Determine the [X, Y] coordinate at the center of the cell enclosing the given text.  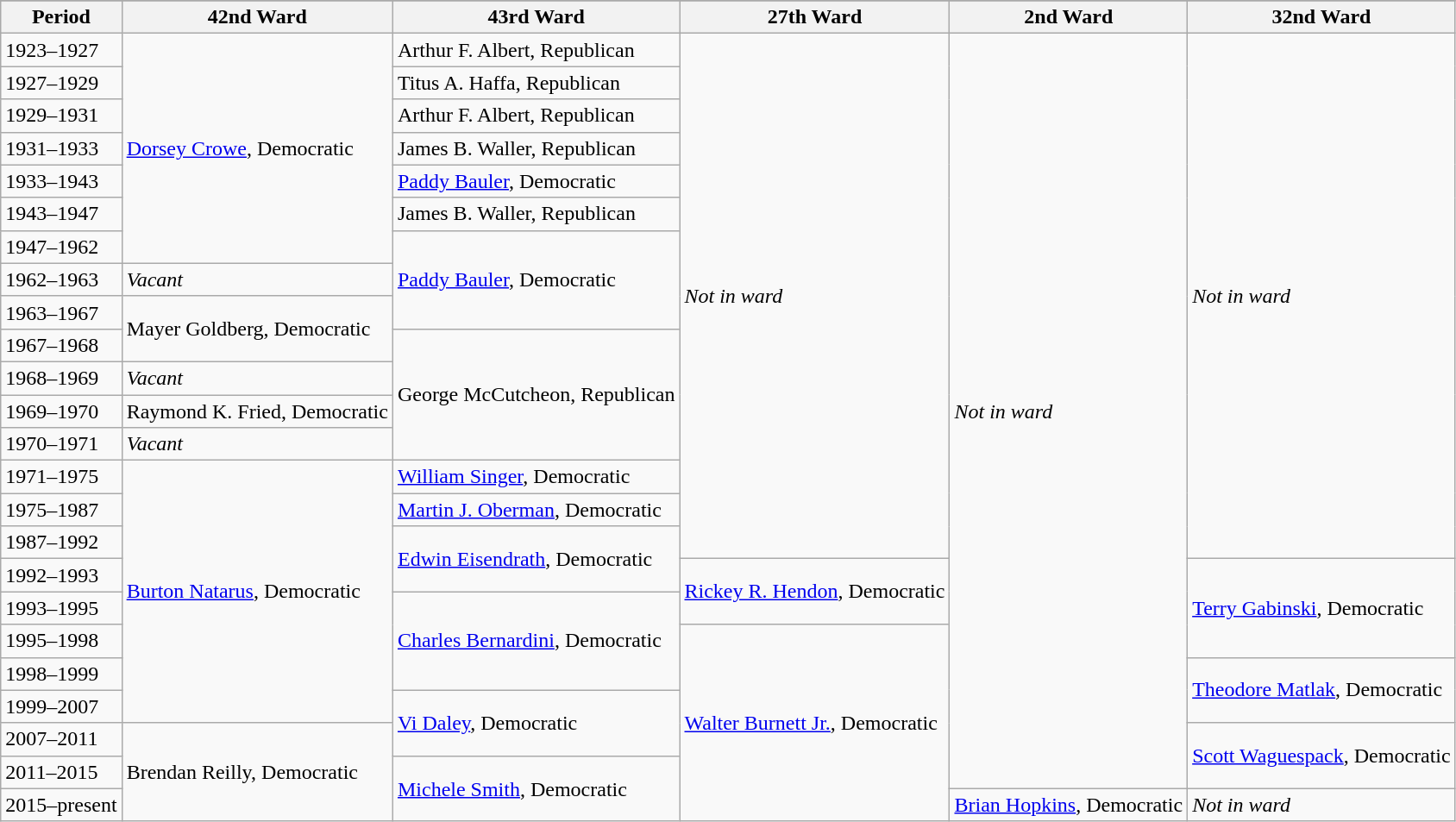
Raymond K. Fried, Democratic [257, 411]
2015–present [61, 805]
William Singer, Democratic [537, 477]
Mayer Goldberg, Democratic [257, 329]
Martin J. Oberman, Democratic [537, 510]
1987–1992 [61, 543]
1992–1993 [61, 575]
Brendan Reilly, Democratic [257, 772]
1999–2007 [61, 706]
1947–1962 [61, 247]
Period [61, 17]
Walter Burnett Jr., Democratic [814, 723]
Charles Bernardini, Democratic [537, 641]
1927–1929 [61, 83]
1971–1975 [61, 477]
1929–1931 [61, 116]
1993–1995 [61, 608]
1968–1969 [61, 378]
Dorsey Crowe, Democratic [257, 148]
George McCutcheon, Republican [537, 394]
Vi Daley, Democratic [537, 723]
2007–2011 [61, 739]
Brian Hopkins, Democratic [1069, 805]
1933–1943 [61, 181]
27th Ward [814, 17]
1975–1987 [61, 510]
32nd Ward [1321, 17]
2nd Ward [1069, 17]
43rd Ward [537, 17]
2011–2015 [61, 772]
1943–1947 [61, 214]
1995–1998 [61, 641]
Burton Natarus, Democratic [257, 592]
1998–1999 [61, 674]
Michele Smith, Democratic [537, 788]
1963–1967 [61, 312]
Terry Gabinski, Democratic [1321, 608]
Rickey R. Hendon, Democratic [814, 592]
42nd Ward [257, 17]
Titus A. Haffa, Republican [537, 83]
1967–1968 [61, 345]
Theodore Matlak, Democratic [1321, 690]
1962–1963 [61, 279]
1970–1971 [61, 444]
1969–1970 [61, 411]
Scott Waguespack, Democratic [1321, 756]
1923–1927 [61, 50]
1931–1933 [61, 148]
Edwin Eisendrath, Democratic [537, 559]
